Extract the [x, y] coordinate from the center of the cell holding the provided text.  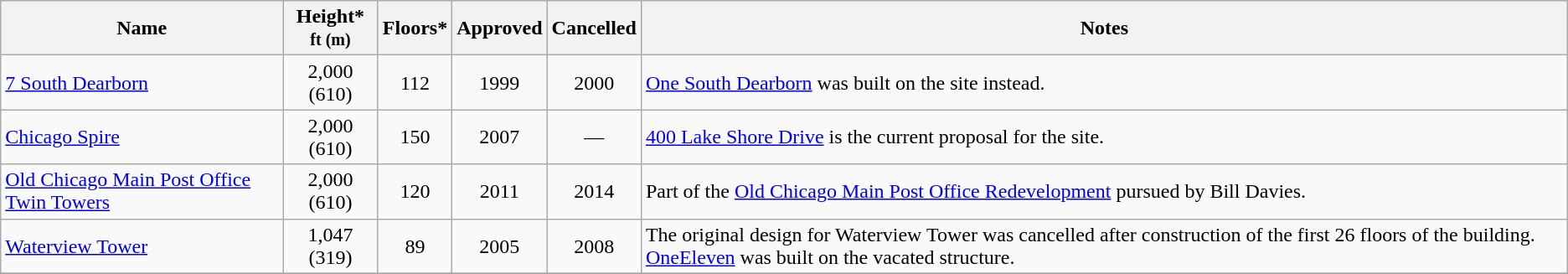
2007 [499, 137]
Name [142, 28]
Old Chicago Main Post Office Twin Towers [142, 191]
2011 [499, 191]
Approved [499, 28]
2000 [594, 82]
2005 [499, 246]
Notes [1104, 28]
400 Lake Shore Drive is the current proposal for the site. [1104, 137]
One South Dearborn was built on the site instead. [1104, 82]
Cancelled [594, 28]
120 [415, 191]
Chicago Spire [142, 137]
Waterview Tower [142, 246]
89 [415, 246]
1,047 (319) [331, 246]
2008 [594, 246]
7 South Dearborn [142, 82]
150 [415, 137]
1999 [499, 82]
Part of the Old Chicago Main Post Office Redevelopment pursued by Bill Davies. [1104, 191]
112 [415, 82]
Height*ft (m) [331, 28]
Floors* [415, 28]
— [594, 137]
2014 [594, 191]
